Return the (x, y) coordinate for the center point of the cell that contains the specified text.  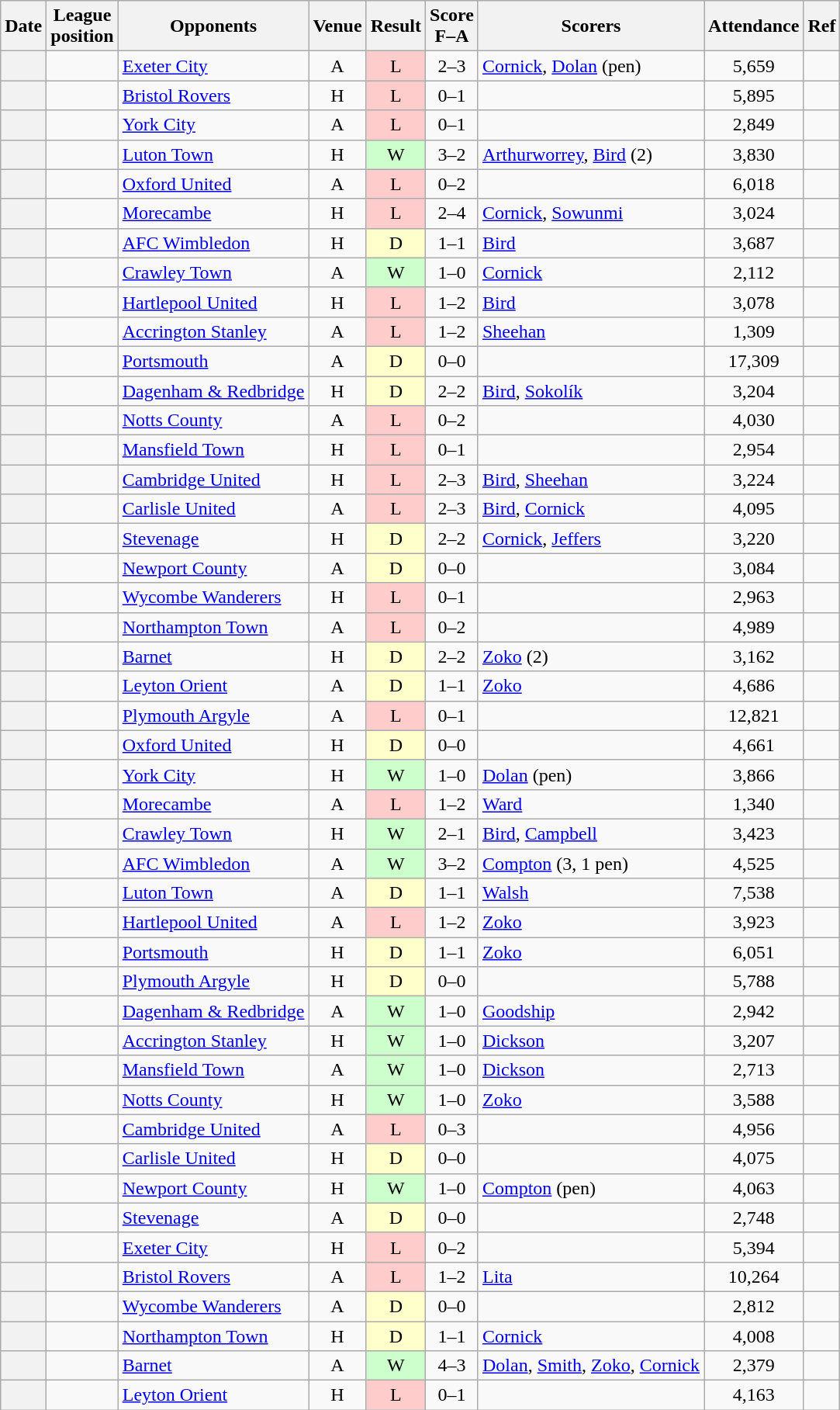
Bird, Cornick (591, 509)
Dolan (pen) (591, 774)
4,163 (754, 1395)
2,112 (754, 272)
2,748 (754, 1218)
5,394 (754, 1247)
2–1 (452, 833)
Opponents (213, 26)
2,849 (754, 125)
2,379 (754, 1366)
5,895 (754, 95)
7,538 (754, 893)
3,207 (754, 1041)
3,588 (754, 1100)
Cornick, Sowunmi (591, 213)
3,866 (754, 774)
Scorers (591, 26)
3,224 (754, 480)
1,340 (754, 804)
4,525 (754, 864)
6,018 (754, 184)
2,954 (754, 450)
4,063 (754, 1188)
Lita (591, 1277)
3,078 (754, 302)
3,024 (754, 213)
Result (396, 26)
Goodship (591, 1011)
Dolan, Smith, Zoko, Cornick (591, 1366)
6,051 (754, 952)
Ward (591, 804)
3,204 (754, 390)
3,830 (754, 154)
12,821 (754, 715)
3,220 (754, 539)
Attendance (754, 26)
3,423 (754, 833)
4,008 (754, 1336)
2–4 (452, 213)
3,687 (754, 243)
4,075 (754, 1159)
Date (23, 26)
Walsh (591, 893)
2,713 (754, 1070)
Venue (337, 26)
5,659 (754, 66)
3,923 (754, 923)
ScoreF–A (452, 26)
Cornick, Dolan (pen) (591, 66)
2,942 (754, 1011)
Leagueposition (82, 26)
4,956 (754, 1129)
2,812 (754, 1306)
4,661 (754, 745)
4,989 (754, 627)
2,963 (754, 598)
Cornick, Jeffers (591, 539)
4–3 (452, 1366)
Compton (3, 1 pen) (591, 864)
Arthurworrey, Bird (2) (591, 154)
Bird, Campbell (591, 833)
Compton (pen) (591, 1188)
Bird, Sokolík (591, 390)
Sheehan (591, 331)
10,264 (754, 1277)
3,084 (754, 568)
3,162 (754, 656)
Ref (822, 26)
Bird, Sheehan (591, 480)
5,788 (754, 982)
Zoko (2) (591, 656)
4,686 (754, 686)
17,309 (754, 361)
0–3 (452, 1129)
1,309 (754, 331)
4,095 (754, 509)
4,030 (754, 421)
